Search for the cell housing the specified text and yield its [X, Y] center coordinate. 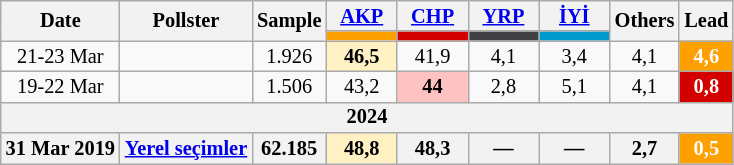
2024 [368, 118]
62.185 [289, 148]
0,5 [706, 148]
2,7 [645, 148]
43,2 [362, 86]
44 [432, 86]
48,3 [432, 148]
48,8 [362, 148]
19-22 Mar [60, 86]
AKP [362, 16]
Lead [706, 20]
YRP [504, 16]
İYİ [574, 16]
46,5 [362, 56]
0,8 [706, 86]
31 Mar 2019 [60, 148]
1.506 [289, 86]
Others [645, 20]
5,1 [574, 86]
4,6 [706, 56]
3,4 [574, 56]
2,8 [504, 86]
1.926 [289, 56]
41,9 [432, 56]
Pollster [186, 20]
21-23 Mar [60, 56]
Yerel seçimler [186, 148]
Sample [289, 20]
Date [60, 20]
CHP [432, 16]
